Return (x, y) of the center of cell containing provided text 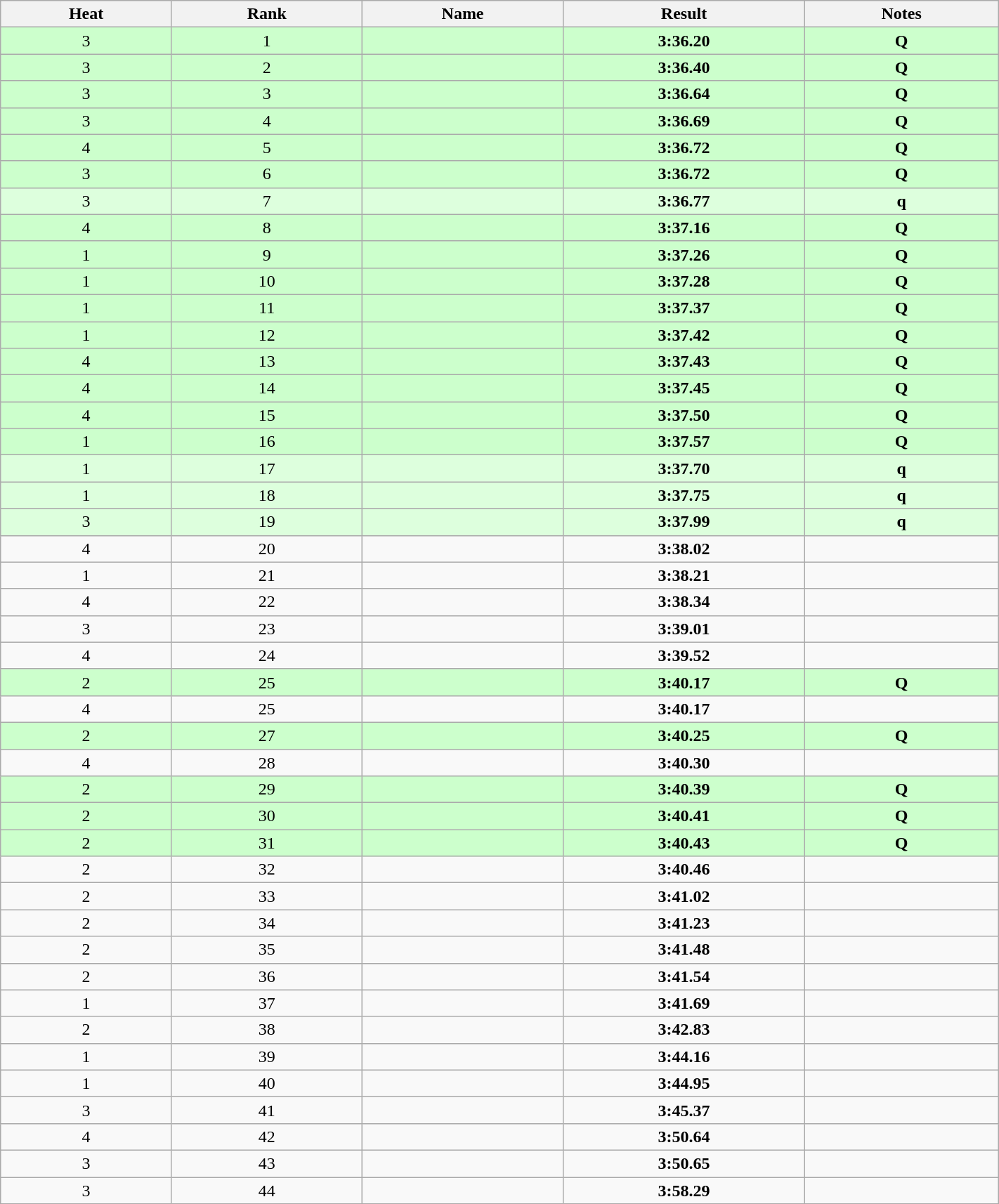
3:40.39 (684, 790)
Notes (901, 14)
3:37.28 (684, 281)
3:38.02 (684, 549)
18 (267, 495)
5 (267, 148)
3:37.50 (684, 415)
41 (267, 1110)
19 (267, 522)
3:37.26 (684, 254)
3:50.65 (684, 1163)
Rank (267, 14)
3:37.43 (684, 362)
28 (267, 762)
33 (267, 896)
3:36.64 (684, 94)
30 (267, 816)
29 (267, 790)
37 (267, 1003)
3:41.69 (684, 1003)
3:37.45 (684, 388)
3:41.48 (684, 950)
3:39.52 (684, 655)
3:37.57 (684, 442)
10 (267, 281)
3:40.43 (684, 843)
3:42.83 (684, 1030)
Result (684, 14)
3:41.54 (684, 976)
40 (267, 1083)
44 (267, 1191)
3:37.42 (684, 335)
3:37.37 (684, 308)
8 (267, 228)
43 (267, 1163)
3:37.75 (684, 495)
3:37.16 (684, 228)
3:41.02 (684, 896)
3:39.01 (684, 629)
23 (267, 629)
3:44.16 (684, 1056)
3:38.21 (684, 575)
42 (267, 1137)
11 (267, 308)
15 (267, 415)
34 (267, 923)
3:40.25 (684, 735)
36 (267, 976)
3:36.77 (684, 201)
3:44.95 (684, 1083)
38 (267, 1030)
3:40.46 (684, 870)
21 (267, 575)
9 (267, 254)
31 (267, 843)
20 (267, 549)
27 (267, 735)
3:41.23 (684, 923)
3:58.29 (684, 1191)
3:36.20 (684, 41)
3:50.64 (684, 1137)
13 (267, 362)
3:36.40 (684, 67)
3:36.69 (684, 121)
17 (267, 469)
35 (267, 950)
14 (267, 388)
32 (267, 870)
3:38.34 (684, 602)
7 (267, 201)
12 (267, 335)
3:45.37 (684, 1110)
24 (267, 655)
3:37.70 (684, 469)
39 (267, 1056)
3:40.41 (684, 816)
Heat (86, 14)
6 (267, 174)
22 (267, 602)
3:37.99 (684, 522)
16 (267, 442)
3:40.30 (684, 762)
Name (462, 14)
